Scan for the cell matching the given text and deliver its [x, y] coordinate at center. 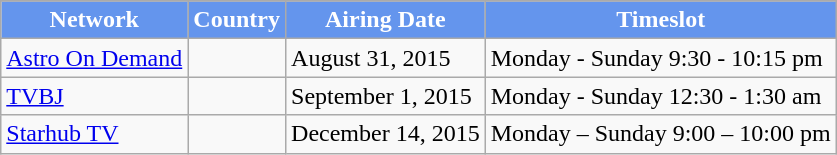
Network [94, 20]
Airing Date [386, 20]
December 14, 2015 [386, 134]
September 1, 2015 [386, 96]
Monday – Sunday 9:00 – 10:00 pm [660, 134]
Country [237, 20]
Monday - Sunday 12:30 - 1:30 am [660, 96]
August 31, 2015 [386, 58]
TVBJ [94, 96]
Astro On Demand [94, 58]
Monday - Sunday 9:30 - 10:15 pm [660, 58]
Timeslot [660, 20]
Starhub TV [94, 134]
